For the text-containing cell, return its midpoint in [X, Y] coordinate format. 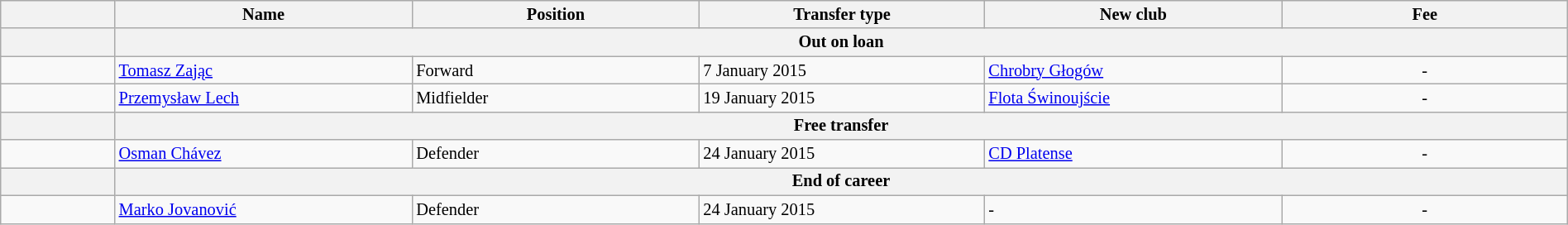
Position [556, 14]
Tomasz Zając [264, 70]
Fee [1424, 14]
Marko Jovanović [264, 209]
Flota Świnoujście [1134, 98]
CD Platense [1134, 154]
Out on loan [842, 42]
Osman Chávez [264, 154]
Transfer type [842, 14]
Midfielder [556, 98]
Przemysław Lech [264, 98]
Chrobry Głogów [1134, 70]
7 January 2015 [842, 70]
Name [264, 14]
End of career [842, 181]
Free transfer [842, 126]
Forward [556, 70]
New club [1134, 14]
19 January 2015 [842, 98]
